Output the [x, y] coordinate of the center of the cell containing the given text.  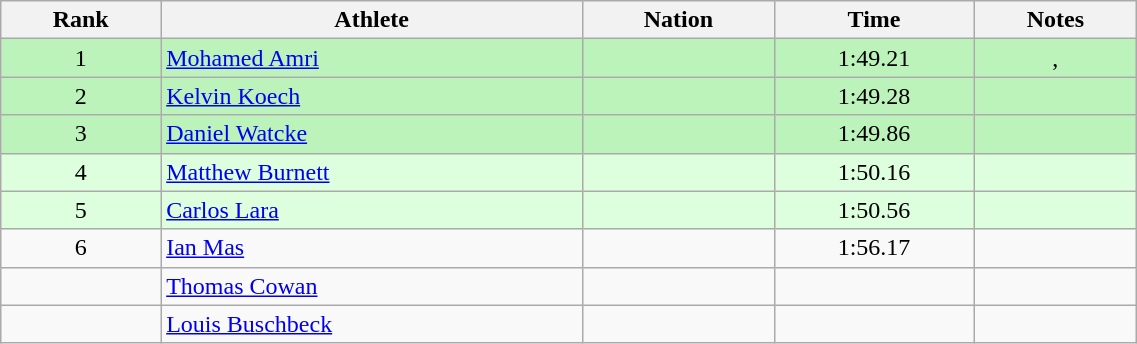
Thomas Cowan [372, 286]
5 [81, 210]
Rank [81, 20]
Daniel Watcke [372, 134]
1:50.16 [874, 172]
4 [81, 172]
Athlete [372, 20]
1:49.28 [874, 96]
1:50.56 [874, 210]
6 [81, 248]
Carlos Lara [372, 210]
, [1056, 58]
1:49.86 [874, 134]
Kelvin Koech [372, 96]
Nation [679, 20]
Ian Mas [372, 248]
Time [874, 20]
1 [81, 58]
1:49.21 [874, 58]
2 [81, 96]
1:56.17 [874, 248]
Notes [1056, 20]
Matthew Burnett [372, 172]
3 [81, 134]
Mohamed Amri [372, 58]
Louis Buschbeck [372, 324]
